Determine the (X, Y) coordinate at the center of the cell enclosing the given text.  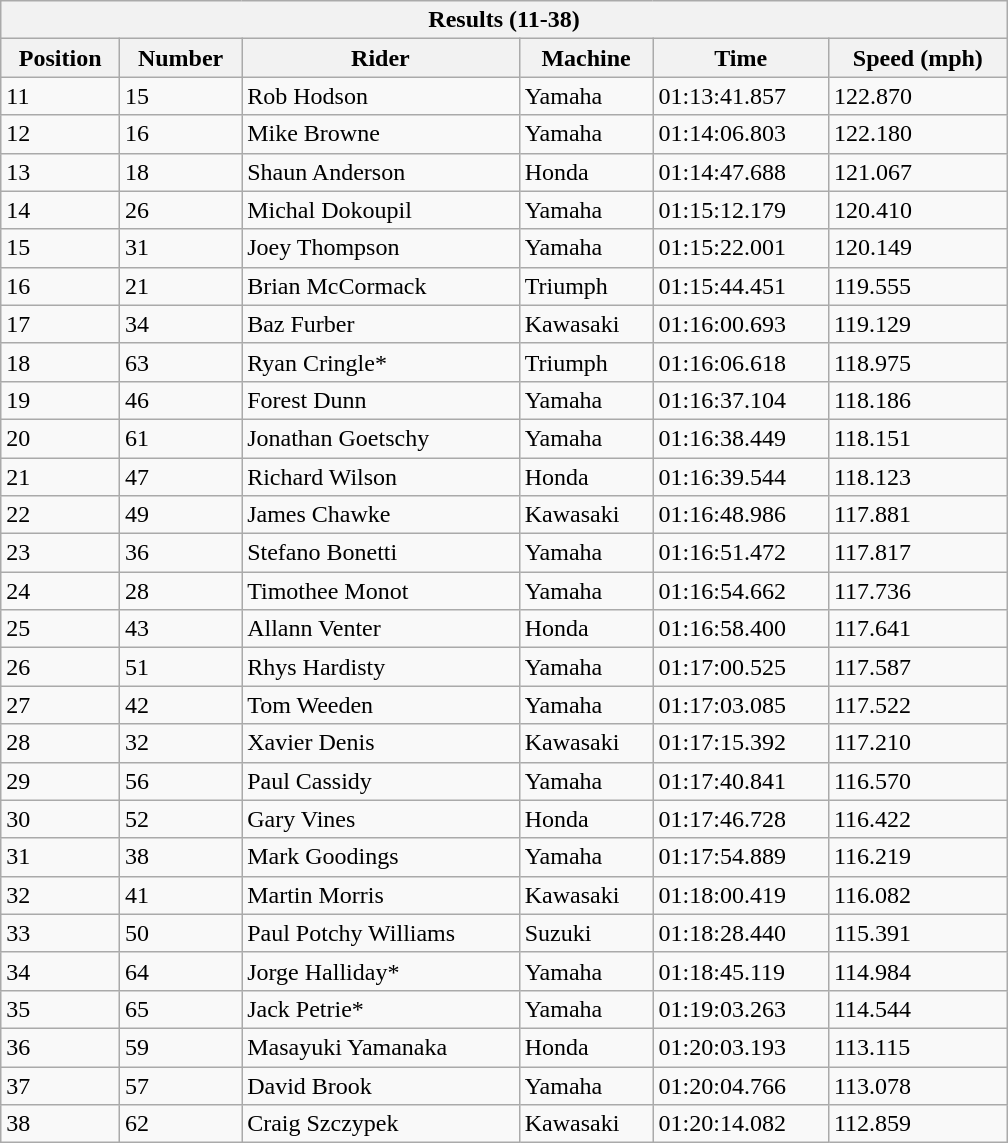
13 (60, 172)
01:14:47.688 (740, 172)
01:17:00.525 (740, 667)
117.817 (918, 553)
Paul Cassidy (380, 781)
64 (181, 971)
113.115 (918, 1047)
01:16:54.662 (740, 591)
Gary Vines (380, 819)
Allann Venter (380, 629)
Mike Browne (380, 134)
23 (60, 553)
25 (60, 629)
116.570 (918, 781)
Michal Dokoupil (380, 210)
Rider (380, 58)
115.391 (918, 933)
24 (60, 591)
01:16:00.693 (740, 324)
116.422 (918, 819)
56 (181, 781)
114.984 (918, 971)
Xavier Denis (380, 743)
Timothee Monot (380, 591)
49 (181, 515)
122.180 (918, 134)
Ryan Cringle* (380, 362)
20 (60, 438)
120.410 (918, 210)
Rob Hodson (380, 96)
116.219 (918, 857)
01:16:39.544 (740, 477)
117.587 (918, 667)
Baz Furber (380, 324)
41 (181, 895)
33 (60, 933)
119.129 (918, 324)
01:16:48.986 (740, 515)
11 (60, 96)
Time (740, 58)
Richard Wilson (380, 477)
Shaun Anderson (380, 172)
01:17:03.085 (740, 705)
01:15:12.179 (740, 210)
Martin Morris (380, 895)
01:20:03.193 (740, 1047)
01:16:51.472 (740, 553)
116.082 (918, 895)
Brian McCormack (380, 286)
01:13:41.857 (740, 96)
Results (11-38) (504, 20)
51 (181, 667)
Mark Goodings (380, 857)
62 (181, 1124)
01:17:54.889 (740, 857)
Forest Dunn (380, 400)
42 (181, 705)
01:20:14.082 (740, 1124)
63 (181, 362)
43 (181, 629)
12 (60, 134)
01:16:38.449 (740, 438)
Paul Potchy Williams (380, 933)
01:15:22.001 (740, 248)
117.736 (918, 591)
65 (181, 1009)
01:15:44.451 (740, 286)
61 (181, 438)
118.151 (918, 438)
01:16:06.618 (740, 362)
120.149 (918, 248)
118.186 (918, 400)
35 (60, 1009)
59 (181, 1047)
Suzuki (586, 933)
01:19:03.263 (740, 1009)
30 (60, 819)
01:20:04.766 (740, 1085)
117.881 (918, 515)
01:18:28.440 (740, 933)
01:18:00.419 (740, 895)
29 (60, 781)
Position (60, 58)
119.555 (918, 286)
01:16:58.400 (740, 629)
52 (181, 819)
57 (181, 1085)
47 (181, 477)
118.123 (918, 477)
46 (181, 400)
01:18:45.119 (740, 971)
01:17:40.841 (740, 781)
01:14:06.803 (740, 134)
122.870 (918, 96)
Jorge Halliday* (380, 971)
37 (60, 1085)
Jonathan Goetschy (380, 438)
Speed (mph) (918, 58)
114.544 (918, 1009)
50 (181, 933)
Craig Szczypek (380, 1124)
19 (60, 400)
David Brook (380, 1085)
Masayuki Yamanaka (380, 1047)
117.210 (918, 743)
113.078 (918, 1085)
Tom Weeden (380, 705)
22 (60, 515)
112.859 (918, 1124)
01:17:46.728 (740, 819)
117.522 (918, 705)
Stefano Bonetti (380, 553)
14 (60, 210)
Machine (586, 58)
118.975 (918, 362)
117.641 (918, 629)
Rhys Hardisty (380, 667)
James Chawke (380, 515)
121.067 (918, 172)
01:16:37.104 (740, 400)
17 (60, 324)
Jack Petrie* (380, 1009)
01:17:15.392 (740, 743)
27 (60, 705)
Number (181, 58)
Joey Thompson (380, 248)
